Return the (x, y) coordinate for the center point of the cell that contains the specified text.  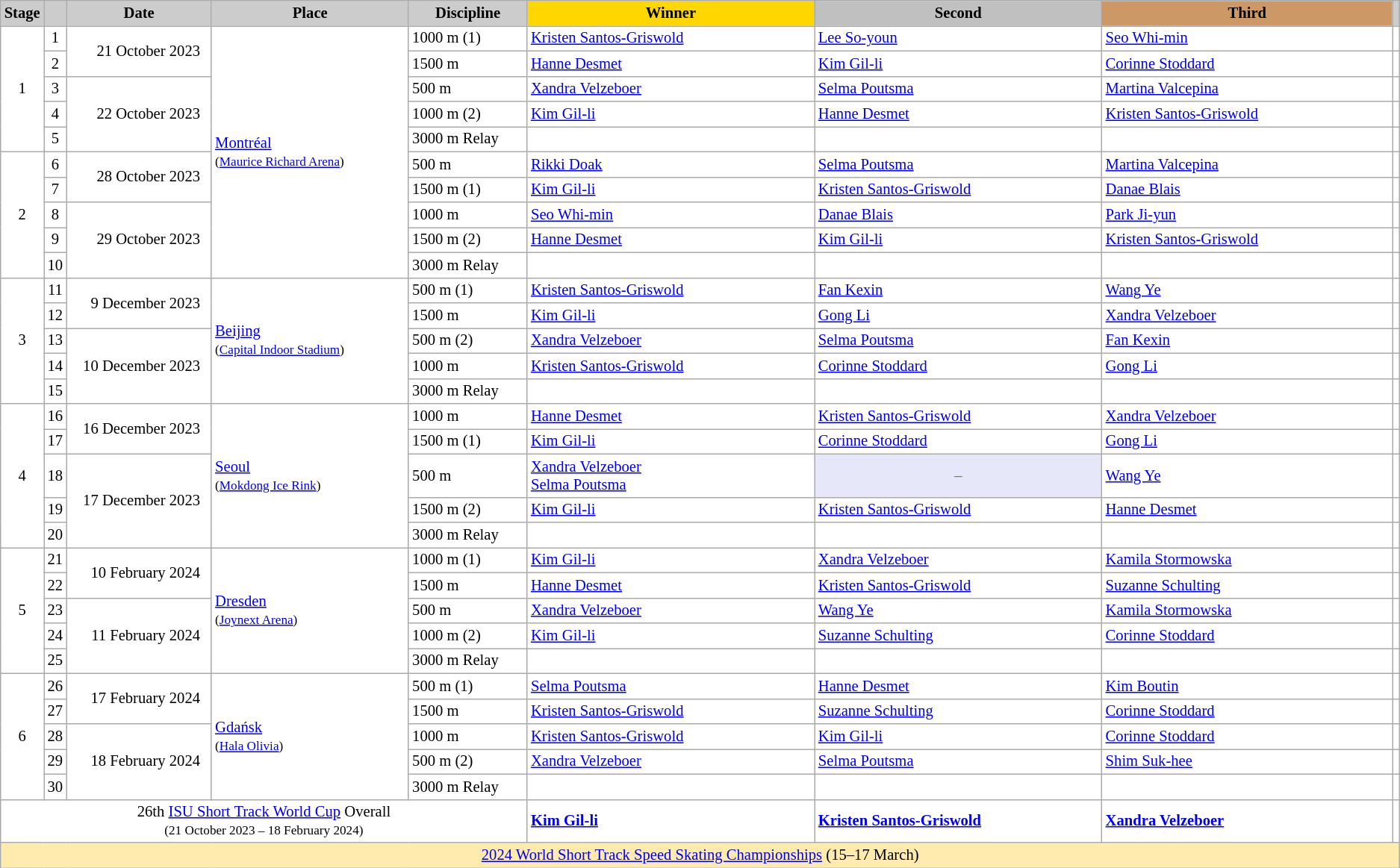
– (959, 475)
22 October 2023 (139, 113)
17 February 2024 (139, 699)
10 February 2024 (139, 572)
14 (55, 366)
Kim Boutin (1247, 686)
Place (310, 13)
25 (55, 661)
Lee So-youn (959, 38)
17 (55, 441)
18 (55, 475)
Winner (671, 13)
11 February 2024 (139, 636)
Xandra Velzeboer Selma Poutsma (671, 475)
21 October 2023 (139, 51)
20 (55, 535)
29 (55, 761)
26 (55, 686)
8 (55, 214)
28 October 2023 (139, 177)
26th ISU Short Track World Cup Overall(21 October 2023 – 18 February 2024) (264, 821)
12 (55, 316)
16 (55, 416)
Beijing(Capital Indoor Stadium) (310, 340)
17 December 2023 (139, 500)
Rikki Doak (671, 164)
24 (55, 635)
22 (55, 585)
28 (55, 737)
15 (55, 391)
27 (55, 711)
13 (55, 340)
2024 World Short Track Speed Skating Championships (15–17 March) (700, 855)
Stage (22, 13)
21 (55, 560)
16 December 2023 (139, 428)
9 December 2023 (139, 303)
Park Ji-yun (1247, 214)
Dresden(Joynext Arena) (310, 611)
Date (139, 13)
18 February 2024 (139, 761)
Seoul(Mokdong Ice Rink) (310, 475)
10 December 2023 (139, 366)
19 (55, 510)
Montréal(Maurice Richard Arena) (310, 152)
30 (55, 787)
Shim Suk-hee (1247, 761)
23 (55, 611)
Second (959, 13)
11 (55, 290)
Gdańsk(Hala Olivia) (310, 736)
9 (55, 240)
Third (1247, 13)
10 (55, 265)
7 (55, 190)
Discipline (467, 13)
29 October 2023 (139, 239)
